Return (x, y) of the center of cell containing provided text 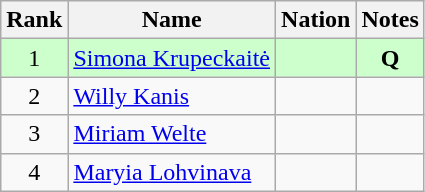
3 (34, 134)
Willy Kanis (172, 96)
Nation (316, 20)
Simona Krupeckaitė (172, 58)
Rank (34, 20)
1 (34, 58)
2 (34, 96)
Maryia Lohvinava (172, 172)
Name (172, 20)
Q (390, 58)
Notes (390, 20)
4 (34, 172)
Miriam Welte (172, 134)
